Identify which cell holds the provided text, then report its (x, y) central coordinate. 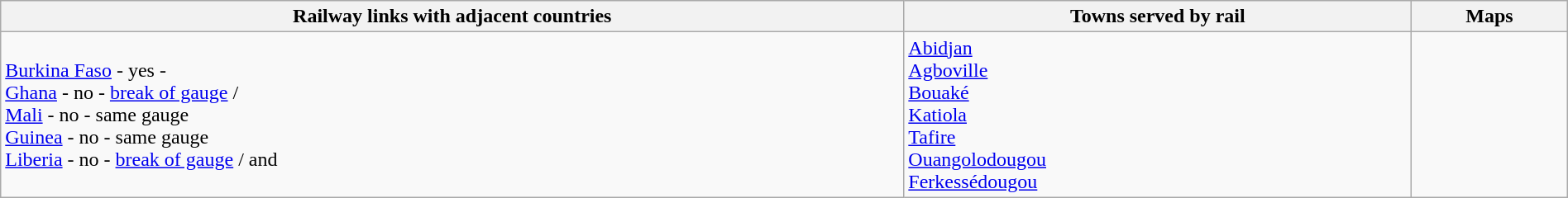
Maps (1489, 16)
Burkina Faso - yes - Ghana - no - break of gauge / Mali - no - same gauge Guinea - no - same gauge Liberia - no - break of gauge / and (452, 115)
Towns served by rail (1158, 16)
Railway links with adjacent countries (452, 16)
AbidjanAgbovilleBouakéKatiolaTafireOuangolodougouFerkessédougou (1158, 115)
